Return the (x, y) coordinate for the center point of the cell that contains the specified text.  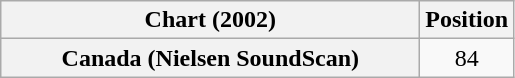
Position (467, 20)
84 (467, 58)
Canada (Nielsen SoundScan) (210, 58)
Chart (2002) (210, 20)
